Detect which cell encompasses the target text, then output its (x, y) center coordinate. 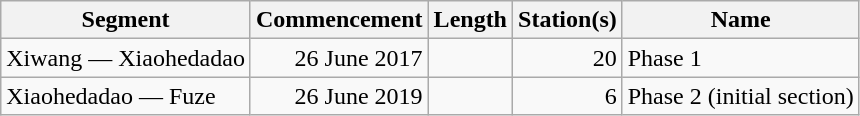
Xiaohedadao — Fuze (126, 96)
Phase 1 (740, 58)
Station(s) (568, 20)
26 June 2019 (339, 96)
Commencement (339, 20)
Phase 2 (initial section) (740, 96)
Length (470, 20)
20 (568, 58)
Segment (126, 20)
6 (568, 96)
Xiwang — Xiaohedadao (126, 58)
Name (740, 20)
26 June 2017 (339, 58)
